Capture the cell that displays the provided text and extract its (X, Y) central coordinate. 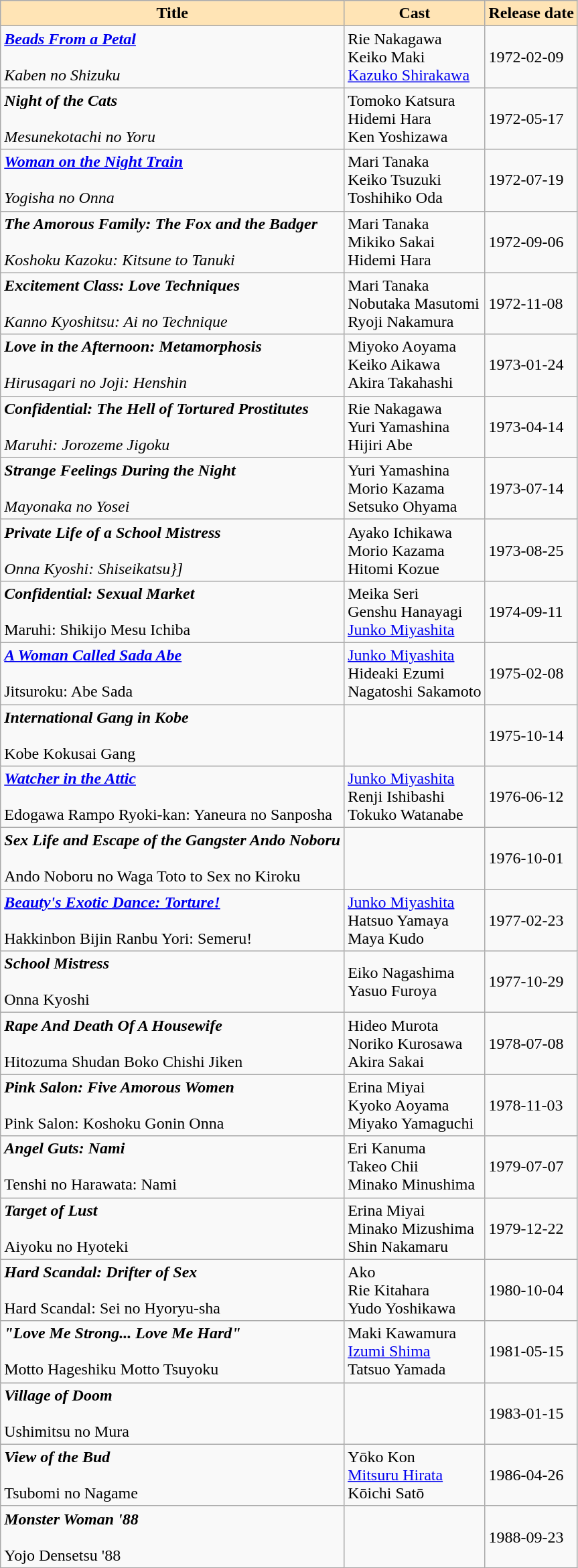
1979-12-22 (531, 1228)
Tomoko KatsuraHidemi HaraKen Yoshizawa (415, 119)
Title (173, 13)
1977-10-29 (531, 982)
1973-07-14 (531, 488)
Night of the CatsMesunekotachi no Yoru (173, 119)
School MistressOnna Kyoshi (173, 982)
1974-09-11 (531, 612)
1975-02-08 (531, 673)
Confidential: Sexual MarketMaruhi: Shikijo Mesu Ichiba (173, 612)
1972-02-09 (531, 57)
Strange Feelings During the NightMayonaka no Yosei (173, 488)
1977-02-23 (531, 920)
Mari TanakaMikiko SakaiHidemi Hara (415, 242)
Rie NakagawaYuri YamashinaHijiri Abe (415, 427)
1980-10-04 (531, 1290)
Sex Life and Escape of the Gangster Ando NoboruAndo Noboru no Waga Toto to Sex no Kiroku (173, 859)
Rie NakagawaKeiko MakiKazuko Shirakawa (415, 57)
1988-09-23 (531, 1537)
1973-08-25 (531, 550)
View of the BudTsubomi no Nagame (173, 1475)
Junko MiyashitaRenji IshibashiTokuko Watanabe (415, 797)
Junko MiyashitaHideaki EzumiNagatoshi Sakamoto (415, 673)
Erina MiyaiMinako MizushimaShin Nakamaru (415, 1228)
Confidential: The Hell of Tortured ProstitutesMaruhi: Jorozeme Jigoku (173, 427)
Miyoko AoyamaKeiko AikawaAkira Takahashi (415, 365)
Hideo MurotaNoriko KurosawaAkira Sakai (415, 1044)
1972-09-06 (531, 242)
1978-11-03 (531, 1105)
Cast (415, 13)
Woman on the Night TrainYogisha no Onna (173, 180)
Target of LustAiyoku no Hyoteki (173, 1228)
1986-04-26 (531, 1475)
Eri KanumaTakeo ChiiMinako Minushima (415, 1167)
1976-06-12 (531, 797)
1983-01-15 (531, 1413)
1976-10-01 (531, 859)
Ayako IchikawaMorio KazamaHitomi Kozue (415, 550)
Yōko KonMitsuru HirataKōichi Satō (415, 1475)
AkoRie KitaharaYudo Yoshikawa (415, 1290)
Village of DoomUshimitsu no Mura (173, 1413)
Hard Scandal: Drifter of SexHard Scandal: Sei no Hyoryu-sha (173, 1290)
Love in the Afternoon: MetamorphosisHirusagari no Joji: Henshin (173, 365)
1972-05-17 (531, 119)
The Amorous Family: The Fox and the BadgerKoshoku Kazoku: Kitsune to Tanuki (173, 242)
Pink Salon: Five Amorous WomenPink Salon: Koshoku Gonin Onna (173, 1105)
1979-07-07 (531, 1167)
Monster Woman '88Yojo Densetsu '88 (173, 1537)
Angel Guts: NamiTenshi no Harawata: Nami (173, 1167)
Mari TanakaKeiko TsuzukiToshihiko Oda (415, 180)
Release date (531, 13)
A Woman Called Sada AbeJitsuroku: Abe Sada (173, 673)
Excitement Class: Love TechniquesKanno Kyoshitsu: Ai no Technique (173, 303)
Yuri YamashinaMorio KazamaSetsuko Ohyama (415, 488)
Mari TanakaNobutaka MasutomiRyoji Nakamura (415, 303)
Beauty's Exotic Dance: Torture!Hakkinbon Bijin Ranbu Yori: Semeru! (173, 920)
Eiko NagashimaYasuo Furoya (415, 982)
Private Life of a School MistressOnna Kyoshi: Shiseikatsu}] (173, 550)
Erina MiyaiKyoko AoyamaMiyako Yamaguchi (415, 1105)
1978-07-08 (531, 1044)
Meika SeriGenshu HanayagiJunko Miyashita (415, 612)
1972-11-08 (531, 303)
Maki KawamuraIzumi ShimaTatsuo Yamada (415, 1352)
1972-07-19 (531, 180)
Watcher in the AtticEdogawa Rampo Ryoki-kan: Yaneura no Sanposha (173, 797)
Beads From a PetalKaben no Shizuku (173, 57)
1973-04-14 (531, 427)
1973-01-24 (531, 365)
"Love Me Strong... Love Me Hard"Motto Hageshiku Motto Tsuyoku (173, 1352)
Rape And Death Of A HousewifeHitozuma Shudan Boko Chishi Jiken (173, 1044)
International Gang in KobeKobe Kokusai Gang (173, 735)
1975-10-14 (531, 735)
1981-05-15 (531, 1352)
Junko MiyashitaHatsuo YamayaMaya Kudo (415, 920)
